Scan for the cell matching the given text and deliver its [x, y] coordinate at center. 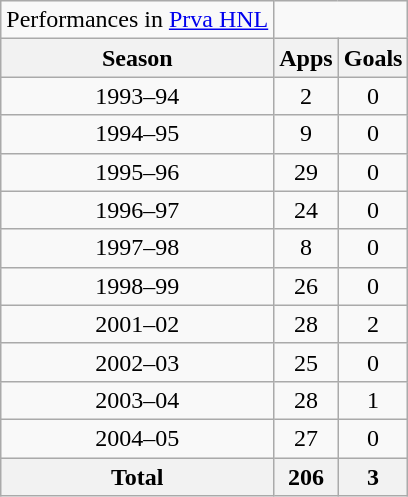
2002–03 [138, 362]
26 [306, 286]
1993–94 [138, 96]
1997–98 [138, 248]
2001–02 [138, 324]
Apps [306, 58]
1998–99 [138, 286]
Total [138, 477]
2003–04 [138, 400]
27 [306, 438]
1996–97 [138, 210]
1994–95 [138, 134]
9 [306, 134]
Performances in Prva HNL [138, 20]
29 [306, 172]
Season [138, 58]
2004–05 [138, 438]
206 [306, 477]
25 [306, 362]
1 [373, 400]
3 [373, 477]
Goals [373, 58]
8 [306, 248]
1995–96 [138, 172]
24 [306, 210]
